Search for the cell housing the specified text and yield its [x, y] center coordinate. 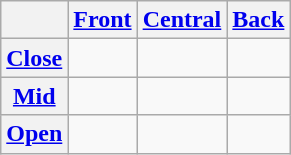
Back [258, 20]
Central [182, 20]
Front [102, 20]
Mid [34, 96]
Close [34, 58]
Open [34, 134]
